Scan for the cell matching the given text and deliver its (X, Y) coordinate at center. 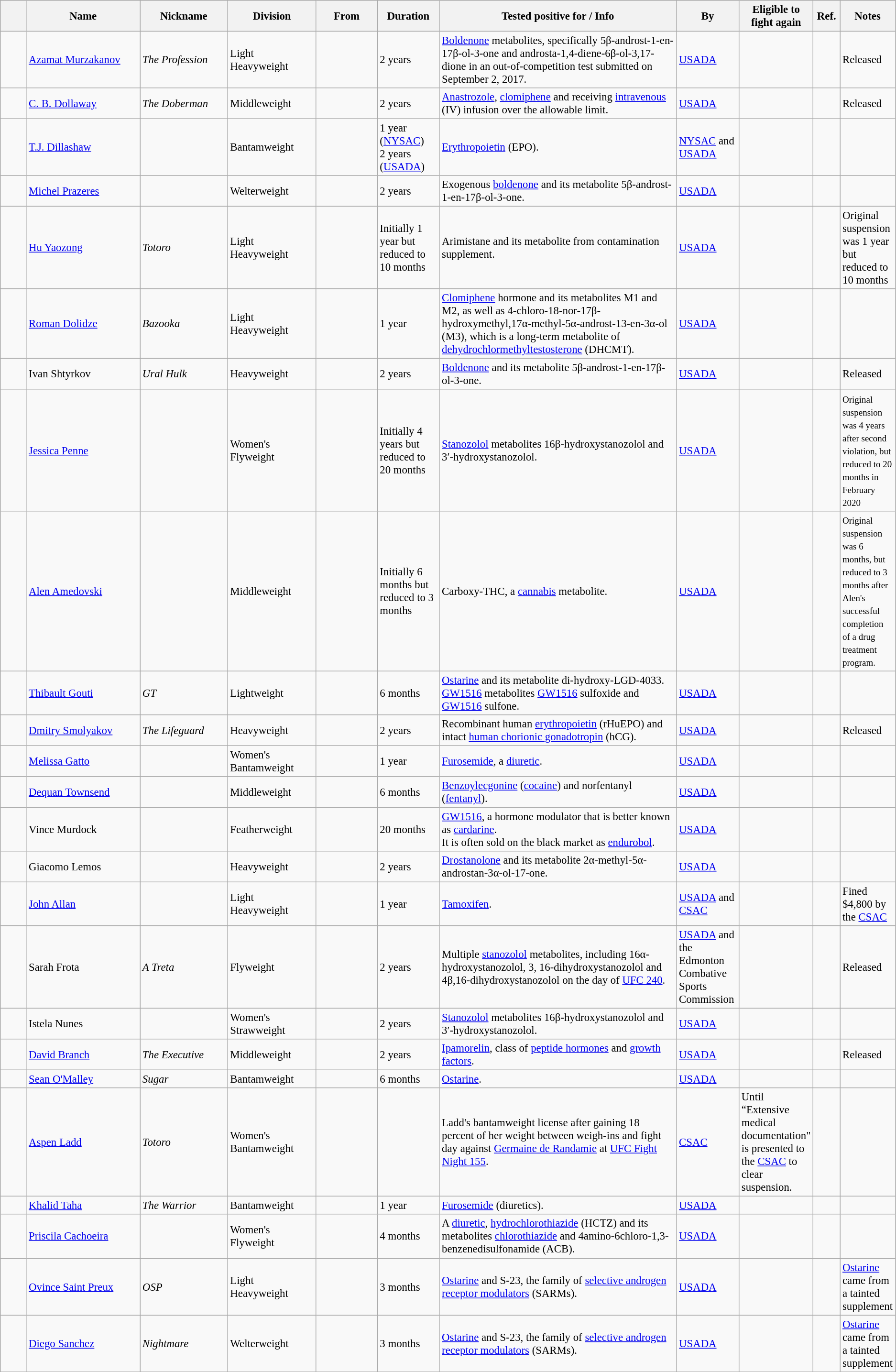
Women's Strawweight (272, 1024)
Recombinant human erythropoietin (rHuEPO) and intact human chorionic gonadotropin (hCG). (558, 730)
Jessica Penne (83, 450)
Boldenone and its metabolite 5β-androst-1-en-17β-ol-3-one. (558, 374)
Tested positive for / Info (558, 16)
Nightmare (184, 1344)
Benzoylecgonine (cocaine) and norfentanyl (fentanyl). (558, 792)
Arimistane and its metabolite from contamination supplement. (558, 248)
Erythropoietin (EPO). (558, 147)
Khalid Taha (83, 1206)
Tamoxifen. (558, 904)
Hu Yaozong (83, 248)
4 months (408, 1237)
The Warrior (184, 1206)
Diego Sanchez (83, 1344)
Original suspension was 1 year but reduced to 10 months (868, 248)
Sarah Frota (83, 967)
Fined $4,800 by the CSAC (868, 904)
Original suspension was 6 months, but reduced to 3 months after Alen's successful completion of a drug treatment program. (868, 591)
John Allan (83, 904)
Notes (868, 16)
GT (184, 693)
Nickname (184, 16)
Giacomo Lemos (83, 867)
From (347, 16)
Ref. (827, 16)
Carboxy-THC, a cannabis metabolite. (558, 591)
Vince Murdock (83, 829)
Ostarine. (558, 1079)
Ostarine and its metabolite di-hydroxy-LGD-4033.GW1516 metabolites GW1516 sulfoxide and GW1516 sulfone. (558, 693)
Initially 1 year but reduced to 10 months (408, 248)
By (708, 16)
Furosemide, a diuretic. (558, 761)
C. B. Dollaway (83, 103)
Bazooka (184, 324)
Furosemide (diuretics). (558, 1206)
OSP (184, 1286)
A Treta (184, 967)
Until “Extensive medical documentation" is presented to the CSAC to clear suspension. (776, 1142)
Lightweight (272, 693)
1 year (NYSAC)2 years (USADA) (408, 147)
David Branch (83, 1055)
Anastrozole, clomiphene and receiving intravenous (IV) infusion over the allowable limit. (558, 103)
Eligible to fight again (776, 16)
Roman Dolidze (83, 324)
Melissa Gatto (83, 761)
USADA and the Edmonton Combative Sports Commission (708, 967)
The Executive (184, 1055)
Istela Nunes (83, 1024)
Exogenous boldenone and its metabolite 5β-androst-1-en-17β-ol-3-one. (558, 191)
Ural Hulk (184, 374)
Sugar (184, 1079)
NYSAC and USADA (708, 147)
Initially 4 years but reduced to 20 months (408, 450)
Duration (408, 16)
Azamat Murzakanov (83, 60)
Flyweight (272, 967)
Initially 6 months but reduced to 3 months (408, 591)
Dequan Townsend (83, 792)
The Lifeguard (184, 730)
Drostanolone and its metabolite 2α-methyl-5α-androstan-3α-ol-17-one. (558, 867)
USADA and CSAC (708, 904)
Michel Prazeres (83, 191)
The Profession (184, 60)
GW1516, a hormone modulator that is better known as cardarine.It is often sold on the black market as endurobol. (558, 829)
Aspen Ladd (83, 1142)
Division (272, 16)
A diuretic, hydrochlorothiazide (HCTZ) and its metabolites chlorothiazide and 4amino-6chloro-1,3-benzenedisulfonamide (ACB). (558, 1237)
Multiple stanozolol metabolites, including 16α-hydroxystanozolol, 3, 16-dihydroxystanozolol and 4β,16-dihydroxystanozolol on the day of UFC 240. (558, 967)
The Doberman (184, 103)
Name (83, 16)
Dmitry Smolyakov (83, 730)
Priscila Cachoeira (83, 1237)
T.J. Dillashaw (83, 147)
Alen Amedovski (83, 591)
Ovince Saint Preux (83, 1286)
Original suspension was 4 years after second violation, but reduced to 20 months in February 2020 (868, 450)
Thibault Gouti (83, 693)
Sean O'Malley (83, 1079)
CSAC (708, 1142)
20 months (408, 829)
Ipamorelin, class of peptide hormones and growth factors. (558, 1055)
Featherweight (272, 829)
Ivan Shtyrkov (83, 374)
